Capture the cell that displays the provided text and extract its [X, Y] central coordinate. 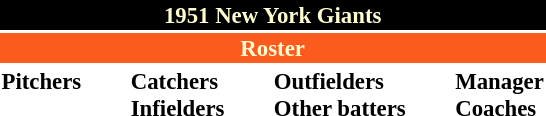
Roster [272, 48]
1951 New York Giants [272, 15]
